Find where the given text appears and provide that cell's center as (X, Y) coordinate. 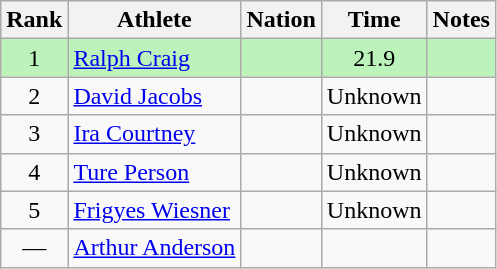
4 (34, 172)
21.9 (374, 58)
Nation (281, 20)
5 (34, 210)
Athlete (154, 20)
3 (34, 134)
Ira Courtney (154, 134)
David Jacobs (154, 96)
2 (34, 96)
1 (34, 58)
Ture Person (154, 172)
Notes (461, 20)
Arthur Anderson (154, 248)
Rank (34, 20)
Time (374, 20)
— (34, 248)
Frigyes Wiesner (154, 210)
Ralph Craig (154, 58)
